Return the [X, Y] coordinate for the center point of the cell that contains the specified text.  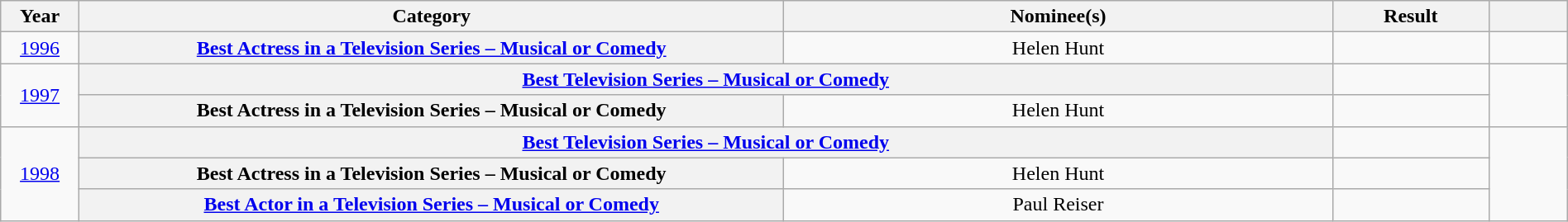
1996 [40, 48]
Year [40, 17]
Paul Reiser [1059, 205]
1997 [40, 95]
Result [1411, 17]
Best Actor in a Television Series – Musical or Comedy [432, 205]
Nominee(s) [1059, 17]
1998 [40, 173]
Category [432, 17]
